Scan for the cell matching the given text and deliver its [X, Y] coordinate at center. 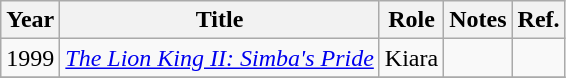
The Lion King II: Simba's Pride [220, 58]
Ref. [538, 20]
Title [220, 20]
Kiara [411, 58]
1999 [30, 58]
Notes [478, 20]
Year [30, 20]
Role [411, 20]
